Scan for the cell matching the given text and deliver its [x, y] coordinate at center. 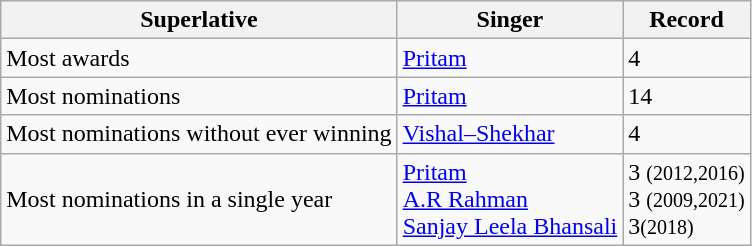
Record [686, 20]
Vishal–Shekhar [510, 134]
Superlative [199, 20]
Most nominations without ever winning [199, 134]
Singer [510, 20]
Most nominations [199, 96]
Most awards [199, 58]
14 [686, 96]
Most nominations in a single year [199, 199]
PritamA.R RahmanSanjay Leela Bhansali [510, 199]
3 (2012,2016)3 (2009,2021)3(2018) [686, 199]
